Output the [x, y] coordinate of the center of the cell containing the given text.  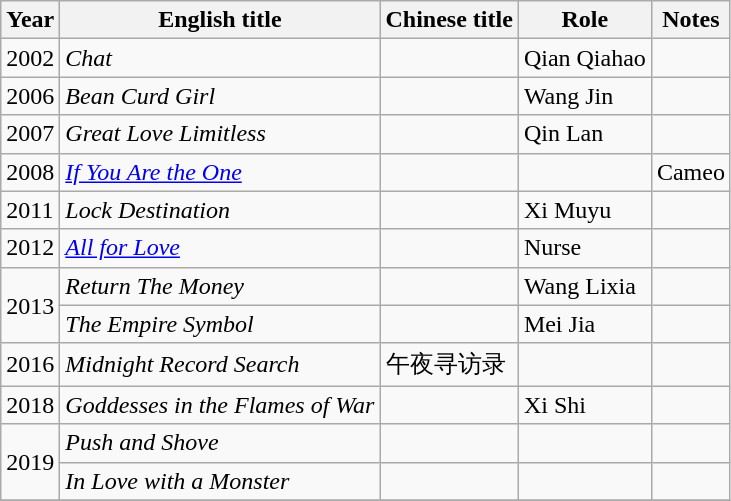
Chat [220, 58]
2013 [30, 305]
Qian Qiahao [584, 58]
Push and Shove [220, 443]
Bean Curd Girl [220, 96]
Mei Jia [584, 324]
Midnight Record Search [220, 364]
Lock Destination [220, 210]
Role [584, 20]
Qin Lan [584, 134]
2019 [30, 462]
Xi Shi [584, 405]
午夜寻访录 [449, 364]
2006 [30, 96]
2018 [30, 405]
Nurse [584, 248]
Great Love Limitless [220, 134]
Cameo [690, 172]
2002 [30, 58]
All for Love [220, 248]
Goddesses in the Flames of War [220, 405]
Return The Money [220, 286]
English title [220, 20]
Wang Lixia [584, 286]
Notes [690, 20]
Year [30, 20]
Xi Muyu [584, 210]
2012 [30, 248]
Chinese title [449, 20]
The Empire Symbol [220, 324]
2008 [30, 172]
2016 [30, 364]
In Love with a Monster [220, 481]
Wang Jin [584, 96]
If You Are the One [220, 172]
2007 [30, 134]
2011 [30, 210]
